Pinpoint the cell where the given text exists, returning its (x, y) midpoint coordinate. 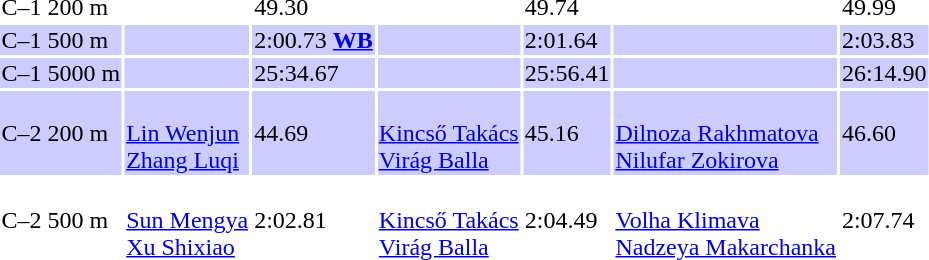
46.60 (884, 133)
44.69 (314, 133)
C–1 5000 m (61, 73)
Dilnoza RakhmatovaNilufar Zokirova (726, 133)
Lin WenjunZhang Luqi (188, 133)
2:01.64 (567, 40)
25:34.67 (314, 73)
2:03.83 (884, 40)
45.16 (567, 133)
26:14.90 (884, 73)
C–1 500 m (61, 40)
25:56.41 (567, 73)
C–2 200 m (61, 133)
2:00.73 WB (314, 40)
Kincső TakácsVirág Balla (448, 133)
